Identify which cell holds the provided text, then report its [x, y] central coordinate. 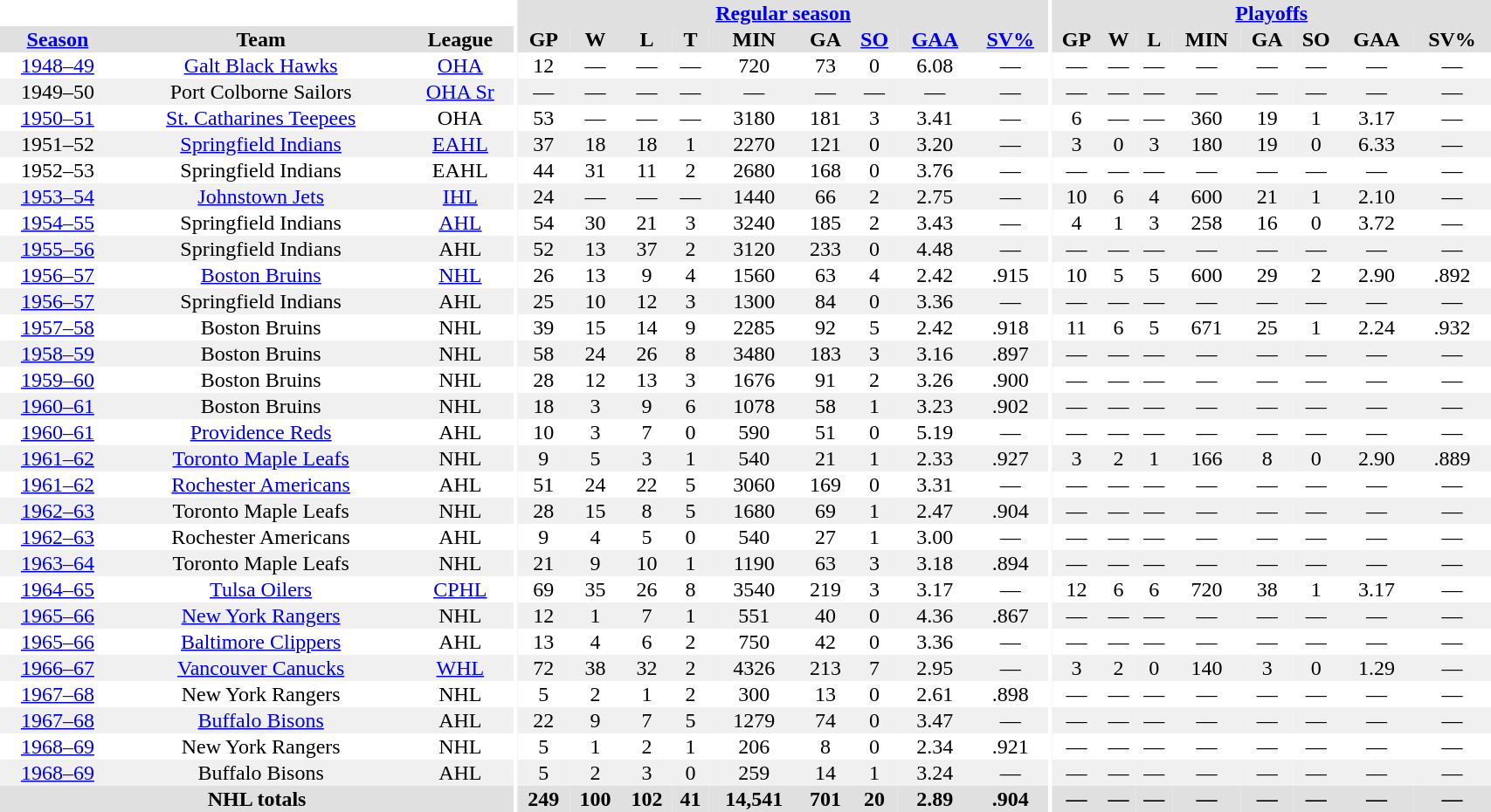
3.26 [935, 380]
168 [825, 170]
40 [825, 616]
185 [825, 223]
3.24 [935, 773]
121 [825, 144]
74 [825, 720]
2.24 [1377, 327]
3.16 [935, 354]
2270 [755, 144]
OHA Sr [459, 92]
233 [825, 249]
590 [755, 432]
1951–52 [58, 144]
52 [543, 249]
360 [1207, 118]
.915 [1010, 275]
3.23 [935, 406]
551 [755, 616]
3.18 [935, 563]
1953–54 [58, 196]
.932 [1453, 327]
2.89 [935, 799]
1948–49 [58, 65]
3.00 [935, 537]
.918 [1010, 327]
1676 [755, 380]
2680 [755, 170]
4326 [755, 668]
1950–51 [58, 118]
Port Colborne Sailors [261, 92]
29 [1267, 275]
.867 [1010, 616]
42 [825, 642]
169 [825, 485]
Season [58, 39]
140 [1207, 668]
3540 [755, 589]
T [690, 39]
Team [261, 39]
750 [755, 642]
3.43 [935, 223]
.927 [1010, 458]
44 [543, 170]
5.19 [935, 432]
.897 [1010, 354]
100 [596, 799]
1952–53 [58, 170]
Vancouver Canucks [261, 668]
.892 [1453, 275]
181 [825, 118]
27 [825, 537]
3480 [755, 354]
1680 [755, 511]
249 [543, 799]
3.72 [1377, 223]
1964–65 [58, 589]
3240 [755, 223]
4.36 [935, 616]
2.10 [1377, 196]
20 [875, 799]
73 [825, 65]
219 [825, 589]
.900 [1010, 380]
St. Catharines Teepees [261, 118]
1955–56 [58, 249]
Playoffs [1272, 13]
39 [543, 327]
54 [543, 223]
3060 [755, 485]
League [459, 39]
32 [646, 668]
14,541 [755, 799]
.902 [1010, 406]
2.34 [935, 747]
16 [1267, 223]
2.61 [935, 694]
Providence Reds [261, 432]
2.75 [935, 196]
1279 [755, 720]
1959–60 [58, 380]
259 [755, 773]
1954–55 [58, 223]
1300 [755, 301]
206 [755, 747]
1957–58 [58, 327]
2.47 [935, 511]
30 [596, 223]
Baltimore Clippers [261, 642]
53 [543, 118]
Johnstown Jets [261, 196]
2.95 [935, 668]
35 [596, 589]
92 [825, 327]
1560 [755, 275]
Tulsa Oilers [261, 589]
66 [825, 196]
102 [646, 799]
701 [825, 799]
1.29 [1377, 668]
2.33 [935, 458]
.898 [1010, 694]
IHL [459, 196]
3.31 [935, 485]
Regular season [783, 13]
3.76 [935, 170]
1078 [755, 406]
WHL [459, 668]
300 [755, 694]
183 [825, 354]
91 [825, 380]
258 [1207, 223]
1440 [755, 196]
.894 [1010, 563]
.889 [1453, 458]
31 [596, 170]
41 [690, 799]
3180 [755, 118]
6.33 [1377, 144]
2285 [755, 327]
166 [1207, 458]
180 [1207, 144]
3.41 [935, 118]
1958–59 [58, 354]
1966–67 [58, 668]
671 [1207, 327]
6.08 [935, 65]
3.20 [935, 144]
213 [825, 668]
CPHL [459, 589]
Galt Black Hawks [261, 65]
4.48 [935, 249]
84 [825, 301]
3.47 [935, 720]
.921 [1010, 747]
1949–50 [58, 92]
72 [543, 668]
NHL totals [257, 799]
3120 [755, 249]
1963–64 [58, 563]
1190 [755, 563]
